Scan for the cell matching the given text and deliver its [x, y] coordinate at center. 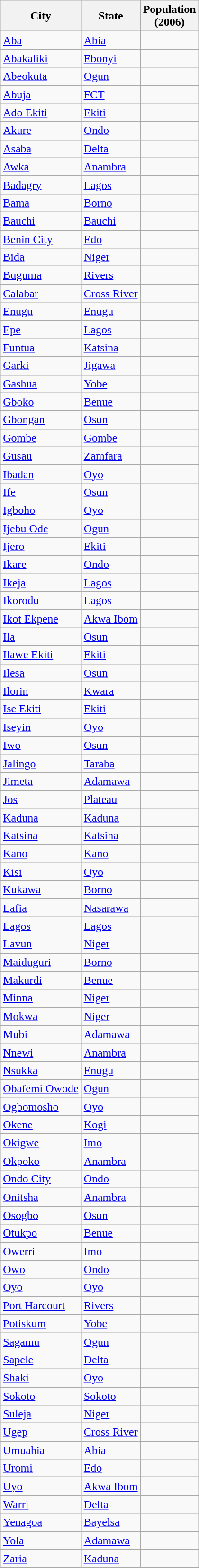
Potiskum [41, 1323]
Otukpo [41, 1233]
Ise Ekiti [41, 709]
Bayelsa [111, 1522]
Sapele [41, 1360]
Makurdi [41, 980]
Obafemi Owode [41, 1088]
Buguma [41, 275]
Zaria [41, 1559]
Kisi [41, 872]
Owerri [41, 1251]
Ilawe Ekiti [41, 655]
Gbongan [41, 420]
Funtua [41, 348]
Onitsha [41, 1197]
Zamfara [111, 456]
Kwara [111, 691]
Ikorodu [41, 601]
Jos [41, 799]
Gboko [41, 402]
Okigwe [41, 1143]
Taraba [111, 763]
Warri [41, 1504]
Yola [41, 1540]
Mubi [41, 1034]
Jalingo [41, 763]
Jimeta [41, 781]
Lavun [41, 944]
Ikare [41, 565]
Gashua [41, 384]
Ebonyi [111, 58]
Abeokuta [41, 76]
Ogbomosho [41, 1107]
Aba [41, 40]
Ado Ekiti [41, 113]
FCT [111, 94]
Port Harcourt [41, 1305]
Osogbo [41, 1215]
Kukawa [41, 890]
Awka [41, 167]
State [111, 16]
Igboho [41, 510]
Uromi [41, 1468]
Abakaliki [41, 58]
Nnewi [41, 1052]
Mokwa [41, 1016]
Iseyin [41, 727]
Iwo [41, 745]
Bama [41, 203]
Benin City [41, 239]
Calabar [41, 293]
Ondo City [41, 1179]
Ilesa [41, 673]
Population(2006) [170, 16]
Ibadan [41, 474]
Ijero [41, 547]
Ijebu Ode [41, 529]
Suleja [41, 1414]
Epe [41, 330]
Sagamu [41, 1341]
Minna [41, 998]
Lafia [41, 908]
Plateau [111, 799]
Ikeja [41, 583]
Ila [41, 637]
Garki [41, 366]
Owo [41, 1269]
Abuja [41, 94]
Maiduguri [41, 962]
Ilorin [41, 691]
Badagry [41, 185]
Shaki [41, 1378]
Ugep [41, 1432]
City [41, 16]
Ikot Ekpene [41, 619]
Akure [41, 131]
Bida [41, 257]
Nsukka [41, 1070]
Gusau [41, 456]
Ife [41, 492]
Kogi [111, 1125]
Okpoko [41, 1161]
Uyo [41, 1486]
Okene [41, 1125]
Nasarawa [111, 908]
Umuahia [41, 1450]
Yenagoa [41, 1522]
Jigawa [111, 366]
Asaba [41, 149]
